Return (x, y) of the center of cell containing provided text 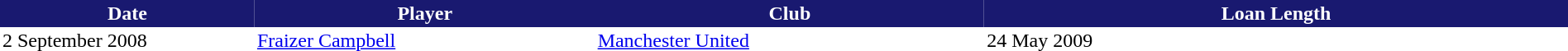
Date (127, 13)
Player (425, 13)
Club (791, 13)
Loan Length (1276, 13)
